Return the (X, Y) coordinate for the center point of the cell that contains the specified text.  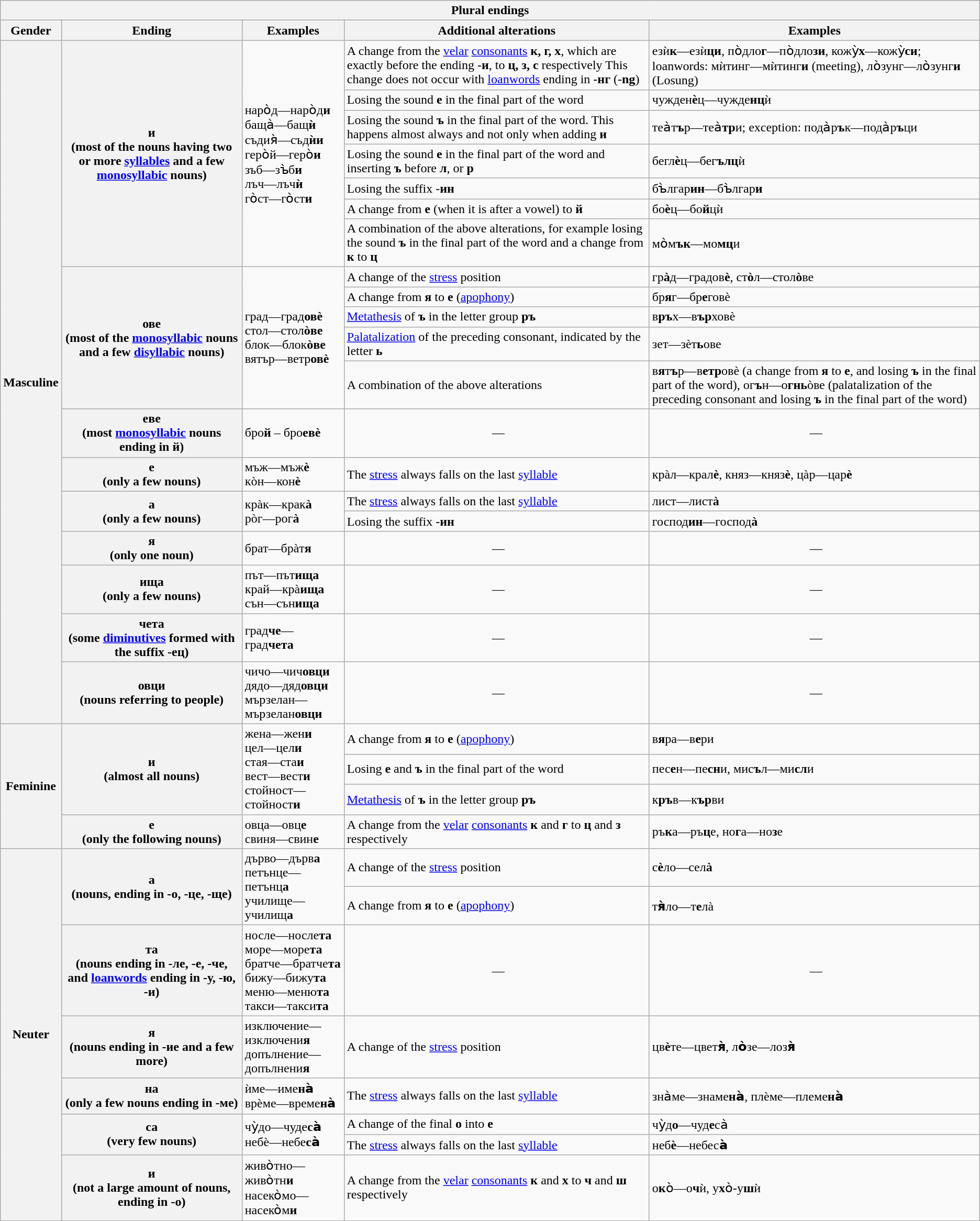
зет—зèтьове (815, 343)
брат—брàтя (293, 548)
брой – броевè (293, 433)
и(most of the nouns having two or more syllables and a few monosyllabic nouns) (152, 154)
песен—песни, мисъл—мисли (815, 769)
господин—господà (815, 521)
живо̀тно—живо̀тнинасеко̀мо—насеко̀ми (293, 1187)
крàл—кралè, княз—князè, цàр—царè (815, 474)
овци(nouns referring to people) (152, 693)
Losing the sound е in the final part of the word (496, 100)
чичо—чичовцидядо—дядовцимързелан—мързелановци (293, 693)
зна̀ме—знамена̀, плѐме—племена̀ (815, 1096)
ища(only a few nouns) (152, 589)
а(only a few nouns) (152, 511)
бъ̀лгарин—бъ̀лгари (815, 188)
теа̀тър—теа̀три; exception: пода̀рък—пода̀ръци (815, 127)
носле—нослетаморе—моретабратче—братчетабижу—бижутаменю—менютатакси—таксита (293, 971)
ове(most of the monosyllabic nouns and a few disyllabic nouns) (152, 338)
овца—овцесвиня—свине (293, 831)
ръка—ръце, нога—нозе (815, 831)
Ending (152, 30)
Additional alterations (496, 30)
небѐ—небеса̀ (815, 1145)
еве(most monosyllabic nouns ending in й) (152, 433)
изключение—изключениядопълнение—допълнения (293, 1047)
чу̀до—чудеса̀ (815, 1124)
на(only a few nouns ending in -ме) (152, 1096)
грàд—градовè, стòл—столòве (815, 277)
наро̀д—наро̀дибаща̀—бащѝсъдия̀—съдѝигеро̀й—геро̀изъб—зъ̀билъч—лъчѝго̀ст—го̀сти (293, 154)
беглѐц—бегълцѝ (815, 161)
я(only one noun) (152, 548)
дърво—дървапетънце—петънцаучилище—училища (293, 887)
жена—женицел—целистая—стаивест—вестистойност—стойности (293, 770)
A change of the final о into е (496, 1124)
а(nouns, ending in -о, -це, -щe) (152, 887)
са(very few nouns) (152, 1134)
око̀—очѝ, ухо̀-ушѝ (815, 1187)
A change from е (when it is after a vowel) to й (496, 209)
Neuter (31, 1035)
Losing the sound ъ in the final part of the word. This happens almost always and not only when adding и (496, 127)
боѐц—бойцѝ (815, 209)
връх—върховè (815, 317)
градче—градчета (293, 638)
е(only a few nouns) (152, 474)
цвèте—цветя̀, ло̀зе—лозя̀ (815, 1047)
е(only the following nouns) (152, 831)
Masculine (31, 382)
вяра—вери (815, 739)
мо̀мък—момци (815, 243)
и(almost all nouns) (152, 770)
път—пътищакрай—крàищасън—сънища (293, 589)
Plural endings (490, 10)
я(nouns ending in -ие and a few more) (152, 1047)
Palatalization of the preceding consonant, indicated by the letter ь (496, 343)
сèло—селà (815, 868)
езѝк—езѝци, по̀длог—по̀длози, кожу̀х—кожу̀си; loanwords: мѝтинг—мѝтинги (meeting), ло̀зунг—ло̀зунги (Losung) (815, 65)
град—градовèстол—столòвеблок—блокòвевятър—ветровè (293, 338)
мъж—мъжèкòн—конè (293, 474)
бряг—бреговè (815, 297)
Losing the sound е in the final part of the word and inserting ъ before л, or р (496, 161)
чу̀до—чудеса̀небѐ—небеса̀ (293, 1134)
крàк—кракàрòг—рогà (293, 511)
A combination of the above alterations (496, 385)
лист—листà (815, 501)
та(nouns ending in -ле, -е, -че, and loanwords ending in -у, -ю, -и) (152, 971)
A change from the velar consonants к and г to ц and з respectively (496, 831)
чужденѐц—чужденцѝ (815, 100)
A change from the velar consonants к and х to ч and ш respectively (496, 1187)
тя̀ло—телà (815, 905)
и(not a large amount of nouns, ending in -о) (152, 1187)
Gender (31, 30)
кръв—кърви (815, 800)
чета(some diminutives formed with the suffix -ец) (152, 638)
Losing е and ъ in the final part of the word (496, 769)
Feminine (31, 786)
ѝме—имена̀врѐме—времена̀ (293, 1096)
A combination of the above alterations, for example losing the sound ъ in the final part of the word and a change from к to ц (496, 243)
